Scan for the cell matching the given text and deliver its [x, y] coordinate at center. 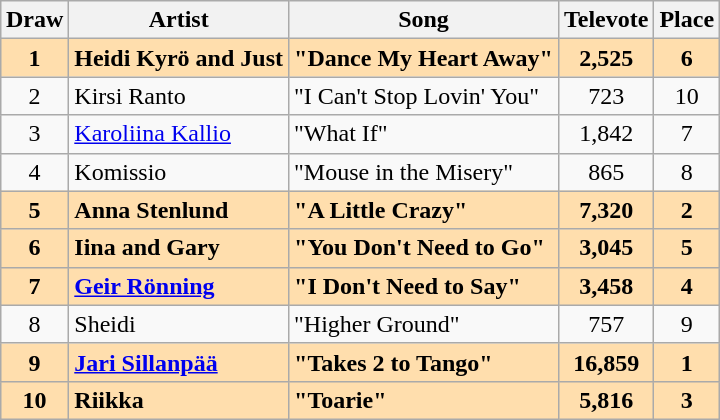
"Toarie" [424, 400]
Televote [606, 20]
Place [687, 20]
"Higher Ground" [424, 324]
"Takes 2 to Tango" [424, 362]
"Mouse in the Misery" [424, 172]
757 [606, 324]
723 [606, 96]
Jari Sillanpää [179, 362]
"What If" [424, 134]
16,859 [606, 362]
"A Little Crazy" [424, 210]
5,816 [606, 400]
Karoliina Kallio [179, 134]
Song [424, 20]
2,525 [606, 58]
Kirsi Ranto [179, 96]
Sheidi [179, 324]
3,045 [606, 248]
"You Don't Need to Go" [424, 248]
Draw [34, 20]
Anna Stenlund [179, 210]
Artist [179, 20]
Geir Rönning [179, 286]
1,842 [606, 134]
"I Can't Stop Lovin' You" [424, 96]
Heidi Kyrö and Just [179, 58]
7,320 [606, 210]
"Dance My Heart Away" [424, 58]
Iina and Gary [179, 248]
Komissio [179, 172]
865 [606, 172]
"I Don't Need to Say" [424, 286]
Riikka [179, 400]
3,458 [606, 286]
